Pinpoint the cell where the given text exists, returning its (X, Y) midpoint coordinate. 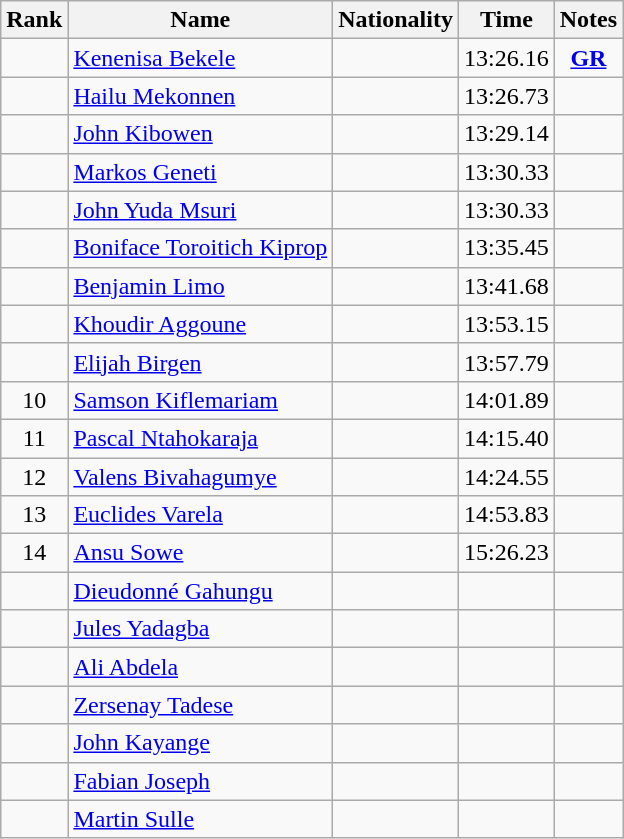
13:53.15 (506, 324)
15:26.23 (506, 553)
Ali Abdela (200, 667)
GR (588, 58)
Benjamin Limo (200, 286)
John Kayange (200, 743)
14:01.89 (506, 400)
Samson Kiflemariam (200, 400)
13:35.45 (506, 248)
14:53.83 (506, 515)
14:15.40 (506, 438)
11 (34, 438)
Khoudir Aggoune (200, 324)
13 (34, 515)
13:41.68 (506, 286)
Valens Bivahagumye (200, 477)
14:24.55 (506, 477)
Fabian Joseph (200, 781)
Kenenisa Bekele (200, 58)
Zersenay Tadese (200, 705)
Markos Geneti (200, 172)
Time (506, 20)
Jules Yadagba (200, 629)
Dieudonné Gahungu (200, 591)
Name (200, 20)
Notes (588, 20)
14 (34, 553)
13:26.73 (506, 96)
Ansu Sowe (200, 553)
Martin Sulle (200, 819)
13:29.14 (506, 134)
Hailu Mekonnen (200, 96)
Elijah Birgen (200, 362)
Euclides Varela (200, 515)
Boniface Toroitich Kiprop (200, 248)
John Yuda Msuri (200, 210)
13:26.16 (506, 58)
Rank (34, 20)
13:57.79 (506, 362)
10 (34, 400)
12 (34, 477)
Nationality (396, 20)
John Kibowen (200, 134)
Pascal Ntahokaraja (200, 438)
